Return the [x, y] coordinate for the center point of the cell that contains the specified text.  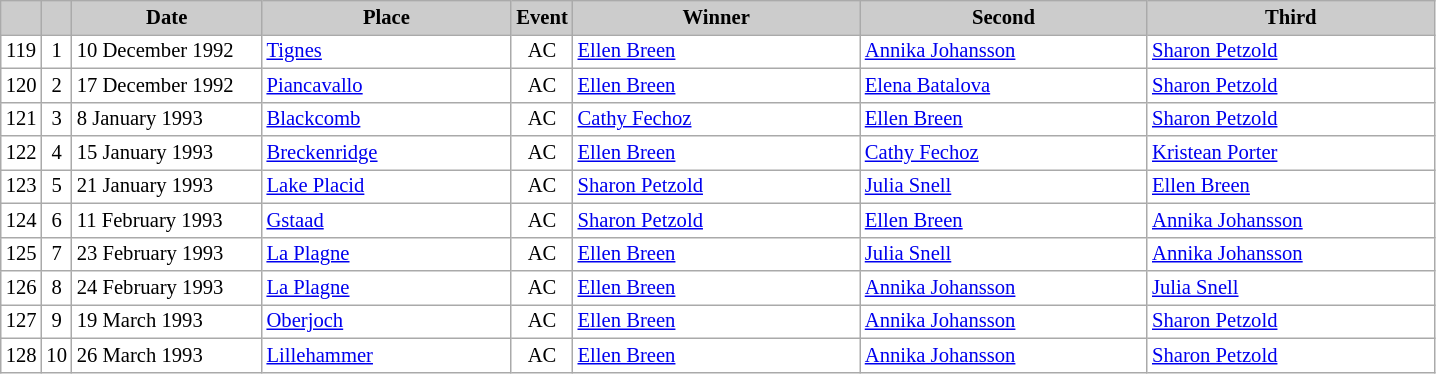
Third [1290, 17]
122 [22, 153]
Kristean Porter [1290, 153]
1 [56, 51]
15 January 1993 [167, 153]
Lake Placid [387, 186]
Date [167, 17]
Event [542, 17]
Tignes [387, 51]
10 December 1992 [167, 51]
24 February 1993 [167, 287]
26 March 1993 [167, 355]
23 February 1993 [167, 254]
11 February 1993 [167, 220]
10 [56, 355]
Breckenridge [387, 153]
9 [56, 321]
127 [22, 321]
8 January 1993 [167, 119]
Blackcomb [387, 119]
120 [22, 85]
6 [56, 220]
17 December 1992 [167, 85]
125 [22, 254]
Gstaad [387, 220]
119 [22, 51]
3 [56, 119]
124 [22, 220]
19 March 1993 [167, 321]
Elena Batalova [1004, 85]
128 [22, 355]
Oberjoch [387, 321]
Place [387, 17]
Piancavallo [387, 85]
4 [56, 153]
123 [22, 186]
8 [56, 287]
121 [22, 119]
Second [1004, 17]
5 [56, 186]
2 [56, 85]
126 [22, 287]
21 January 1993 [167, 186]
Lillehammer [387, 355]
Winner [716, 17]
7 [56, 254]
